Find where the given text appears and provide that cell's center as (X, Y) coordinate. 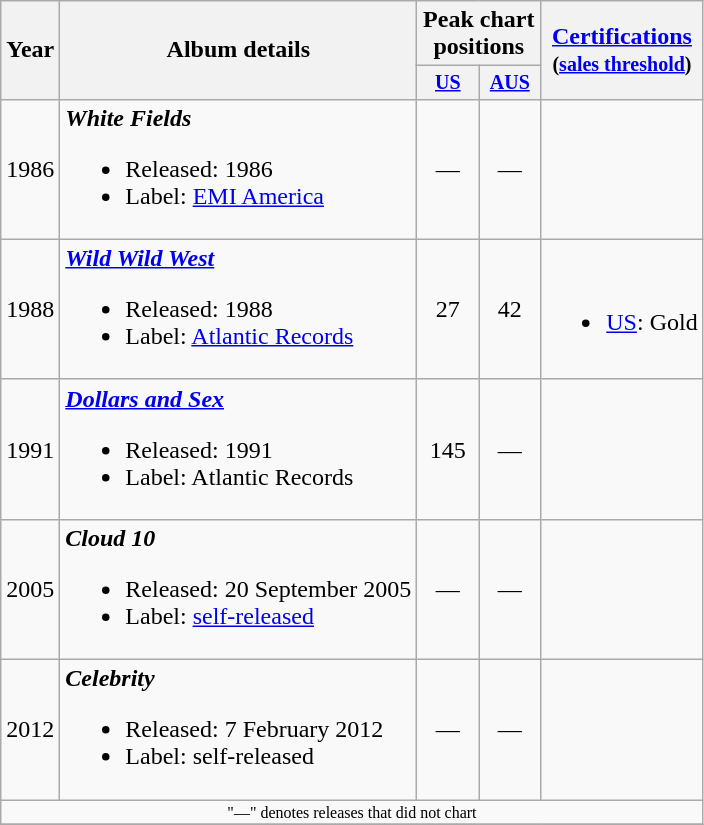
Wild Wild WestReleased: 1988Label: Atlantic Records (238, 309)
White FieldsReleased: 1986Label: EMI America (238, 169)
42 (510, 309)
145 (448, 449)
Peak chart positions (479, 34)
Certifications(sales threshold) (622, 50)
"—" denotes releases that did not chart (352, 812)
1988 (30, 309)
Dollars and SexReleased: 1991Label: Atlantic Records (238, 449)
Cloud 10Released: 20 September 2005Label: self-released (238, 589)
1986 (30, 169)
AUS (510, 82)
Year (30, 50)
27 (448, 309)
US: Gold (622, 309)
2012 (30, 730)
Album details (238, 50)
US (448, 82)
CelebrityReleased: 7 February 2012Label: self-released (238, 730)
1991 (30, 449)
2005 (30, 589)
